Pinpoint the cell where the given text exists, returning its (x, y) midpoint coordinate. 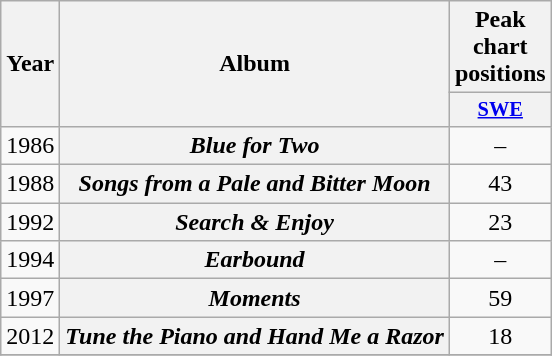
Songs from a Pale and Bitter Moon (255, 184)
Album (255, 64)
Peak chart positions (500, 47)
Earbound (255, 260)
18 (500, 336)
1997 (30, 298)
Blue for Two (255, 145)
23 (500, 222)
1988 (30, 184)
SWE (500, 110)
Tune the Piano and Hand Me a Razor (255, 336)
Moments (255, 298)
43 (500, 184)
2012 (30, 336)
1986 (30, 145)
Year (30, 64)
1994 (30, 260)
59 (500, 298)
1992 (30, 222)
Search & Enjoy (255, 222)
